Return (x, y) of the center of cell containing provided text 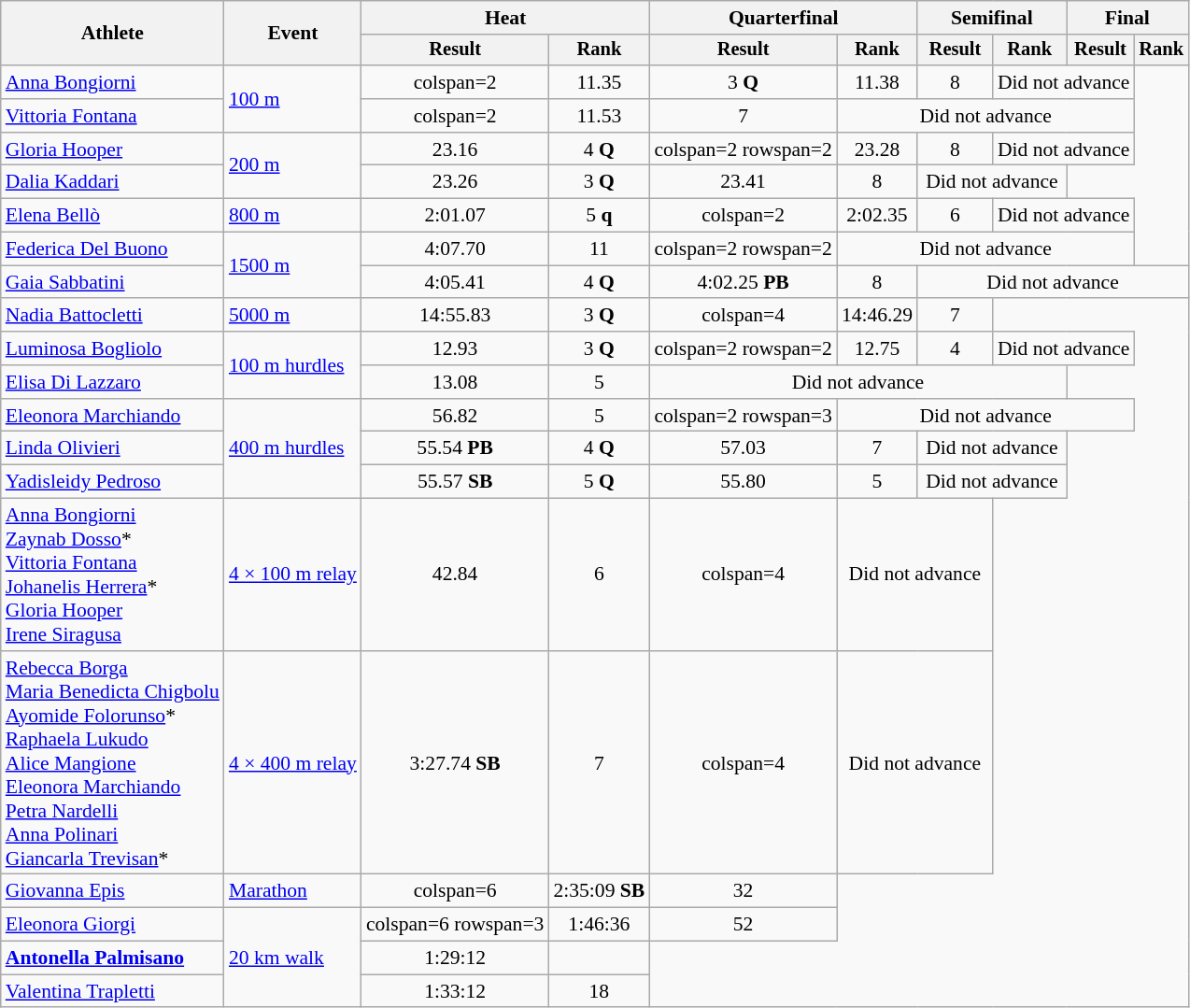
4:02.25 PB (744, 282)
Eleonora Giorgi (112, 925)
23.28 (877, 149)
56.82 (456, 416)
42.84 (456, 575)
23.26 (456, 182)
52 (744, 925)
Gloria Hooper (112, 149)
Yadisleidy Pedroso (112, 482)
100 m (293, 99)
Elisa Di Lazzaro (112, 382)
Semifinal (992, 18)
55.57 SB (456, 482)
14:55.83 (456, 316)
400 m hurdles (293, 448)
55.80 (744, 482)
4:05.41 (456, 282)
Gaia Sabbatini (112, 282)
11.53 (599, 116)
4 × 100 m relay (293, 575)
Quarterfinal (783, 18)
Luminosa Bogliolo (112, 348)
Marathon (293, 891)
100 m hurdles (293, 364)
2:01.07 (456, 216)
5 Q (599, 482)
Nadia Battocletti (112, 316)
Final (1127, 18)
5000 m (293, 316)
11.35 (599, 82)
14:46.29 (877, 316)
800 m (293, 216)
Elena Bellò (112, 216)
4 (955, 348)
1:33:12 (456, 991)
2:35:09 SB (599, 891)
23.41 (744, 182)
200 m (293, 166)
11 (599, 249)
3:27.74 SB (456, 763)
Anna Bongiorni (112, 82)
Anna BongiorniZaynab Dosso*Vittoria FontanaJohanelis Herrera*Gloria HooperIrene Siragusa (112, 575)
1:29:12 (456, 958)
1500 m (293, 265)
Giovanna Epis (112, 891)
57.03 (744, 448)
Valentina Trapletti (112, 991)
11.38 (877, 82)
23.16 (456, 149)
colspan=6 rowspan=3 (456, 925)
Federica Del Buono (112, 249)
Heat (505, 18)
4:07.70 (456, 249)
Vittoria Fontana (112, 116)
1:46:36 (599, 925)
20 km walk (293, 958)
colspan=2 rowspan=3 (744, 416)
32 (744, 891)
18 (599, 991)
5 q (599, 216)
4 × 400 m relay (293, 763)
12.93 (456, 348)
colspan=6 (456, 891)
12.75 (877, 348)
Athlete (112, 34)
55.54 PB (456, 448)
2:02.35 (877, 216)
Eleonora Marchiando (112, 416)
Linda Olivieri (112, 448)
Antonella Palmisano (112, 958)
13.08 (456, 382)
Rebecca BorgaMaria Benedicta ChigboluAyomide Folorunso*Raphaela LukudoAlice MangioneEleonora MarchiandoPetra NardelliAnna PolinariGiancarla Trevisan* (112, 763)
Event (293, 34)
Dalia Kaddari (112, 182)
